Detect which cell encompasses the target text, then output its (x, y) center coordinate. 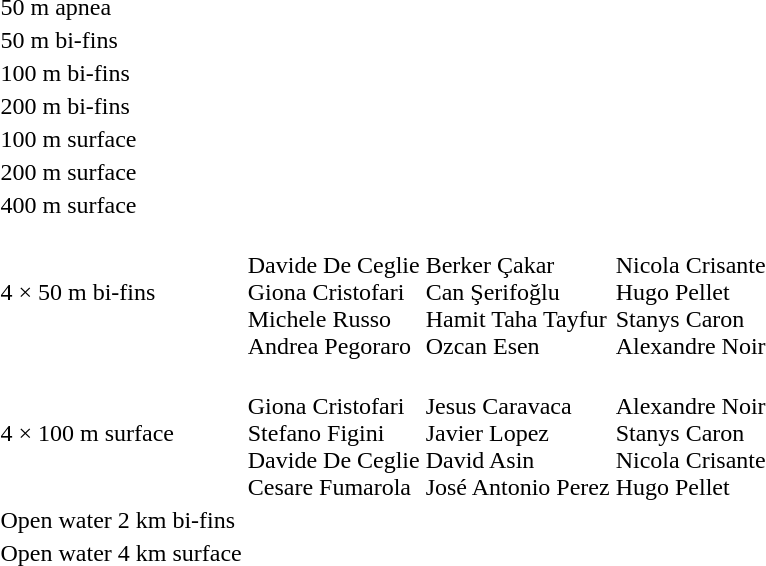
Berker ÇakarCan ŞerifoğluHamit Taha TayfurOzcan Esen (518, 292)
Jesus CaravacaJavier LopezDavid AsinJosé Antonio Perez (518, 433)
Davide De CeglieGiona CristofariMichele RussoAndrea Pegoraro (334, 292)
Giona CristofariStefano FiginiDavide De CeglieCesare Fumarola (334, 433)
